Scan for the cell matching the given text and deliver its (x, y) coordinate at center. 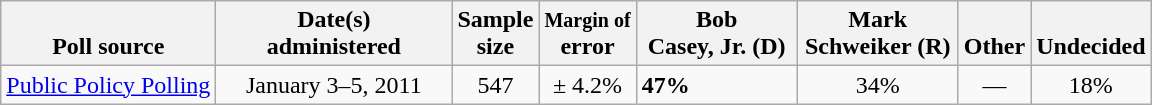
± 4.2% (588, 85)
Other (994, 34)
Samplesize (496, 34)
Public Policy Polling (108, 85)
547 (496, 85)
Date(s)administered (334, 34)
— (994, 85)
MarkSchweiker (R) (878, 34)
Poll source (108, 34)
January 3–5, 2011 (334, 85)
18% (1091, 85)
47% (716, 85)
Bob Casey, Jr. (D) (716, 34)
34% (878, 85)
Margin oferror (588, 34)
Undecided (1091, 34)
